Detect which cell encompasses the target text, then output its [X, Y] center coordinate. 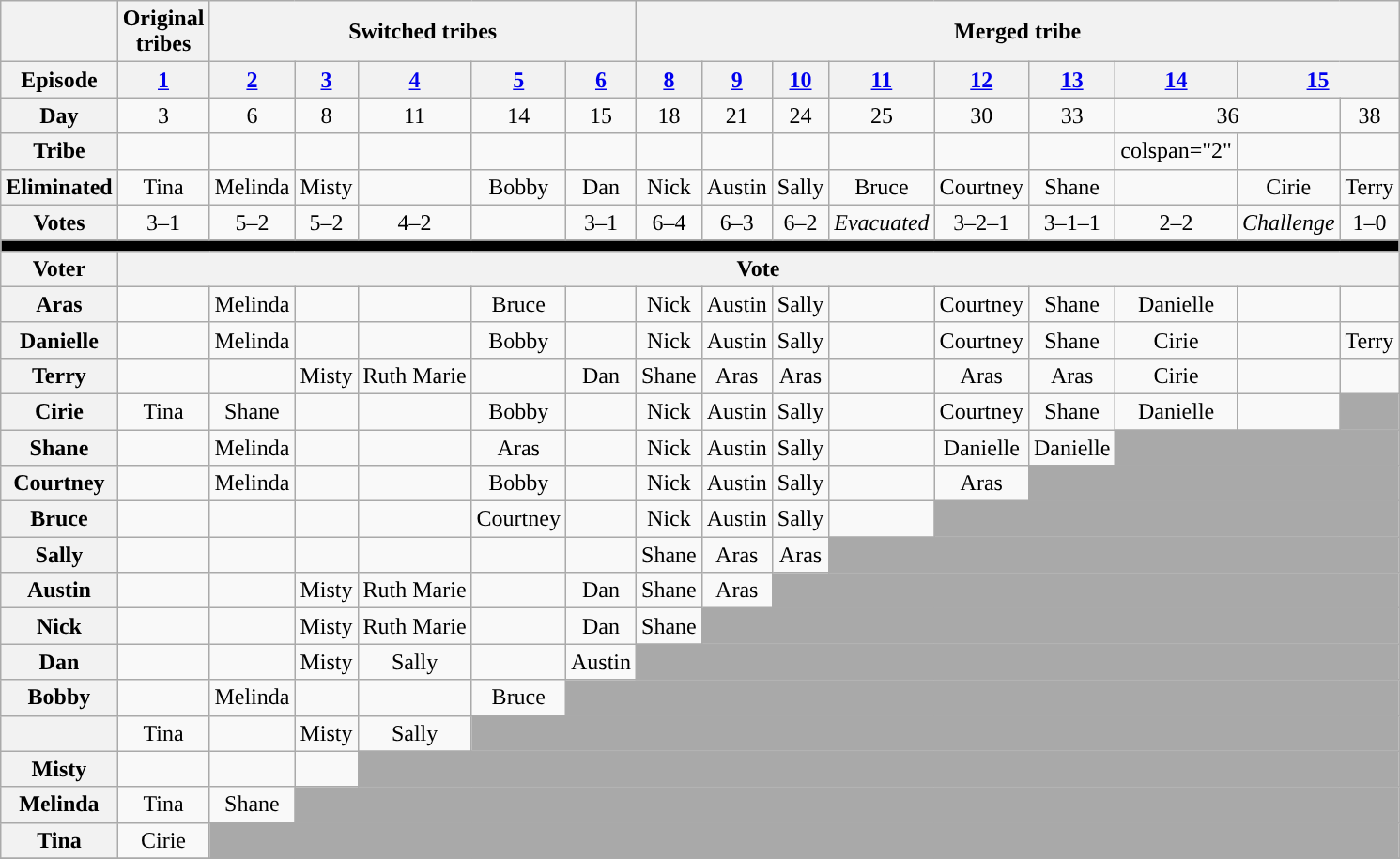
Challenge [1288, 222]
33 [1071, 115]
Voter [59, 268]
6–2 [800, 222]
9 [736, 80]
Tribe [59, 151]
1–0 [1369, 222]
1 [163, 80]
6–4 [669, 222]
2 [252, 80]
25 [882, 115]
Episode [59, 80]
36 [1228, 115]
Eliminated [59, 187]
13 [1071, 80]
3–1–1 [1071, 222]
21 [736, 115]
Evacuated [882, 222]
6–3 [736, 222]
Vote [759, 268]
4 [415, 80]
24 [800, 115]
colspan="2" [1177, 151]
Originaltribes [163, 32]
Votes [59, 222]
10 [800, 80]
5 [518, 80]
Switched tribes [423, 32]
3–2–1 [981, 222]
12 [981, 80]
Merged tribe [1018, 32]
38 [1369, 115]
Day [59, 115]
2–2 [1177, 222]
4–2 [415, 222]
30 [981, 115]
18 [669, 115]
